Provide the [X, Y] coordinate of the cell's center where the given text is located.  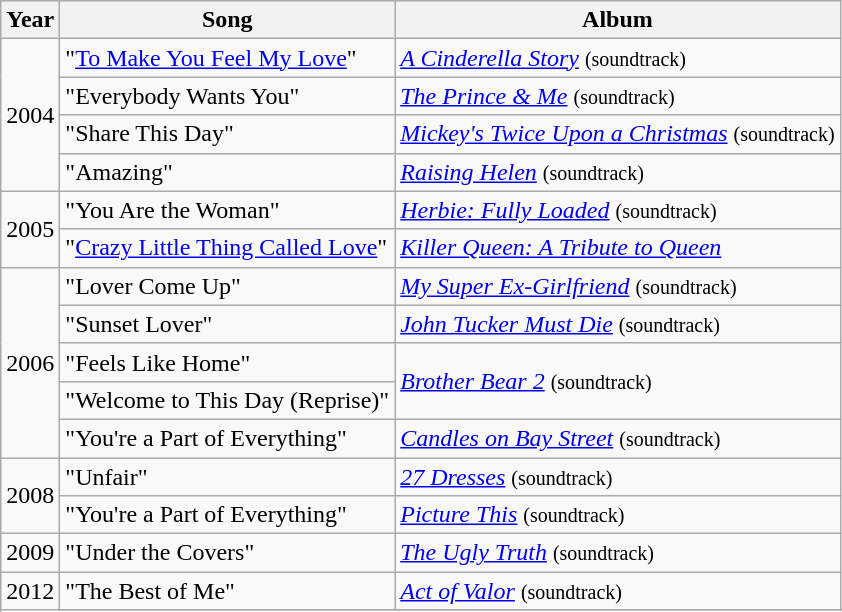
Song [228, 20]
Album [618, 20]
My Super Ex-Girlfriend (soundtrack) [618, 286]
2012 [30, 591]
"The Best of Me" [228, 591]
"Unfair" [228, 477]
"Share This Day" [228, 134]
Herbie: Fully Loaded (soundtrack) [618, 210]
Mickey's Twice Upon a Christmas (soundtrack) [618, 134]
The Prince & Me (soundtrack) [618, 96]
2004 [30, 115]
27 Dresses (soundtrack) [618, 477]
John Tucker Must Die (soundtrack) [618, 324]
2008 [30, 496]
"Crazy Little Thing Called Love" [228, 248]
"Everybody Wants You" [228, 96]
Killer Queen: A Tribute to Queen [618, 248]
"Amazing" [228, 172]
A Cinderella Story (soundtrack) [618, 58]
2005 [30, 229]
Brother Bear 2 (soundtrack) [618, 381]
The Ugly Truth (soundtrack) [618, 553]
2006 [30, 362]
"Under the Covers" [228, 553]
Raising Helen (soundtrack) [618, 172]
"Feels Like Home" [228, 362]
"Sunset Lover" [228, 324]
Candles on Bay Street (soundtrack) [618, 438]
"Welcome to This Day (Reprise)" [228, 400]
Year [30, 20]
Act of Valor (soundtrack) [618, 591]
Picture This (soundtrack) [618, 515]
"Lover Come Up" [228, 286]
2009 [30, 553]
"To Make You Feel My Love" [228, 58]
"You Are the Woman" [228, 210]
